From the cell containing the given text, extract its center point as [X, Y] coordinate. 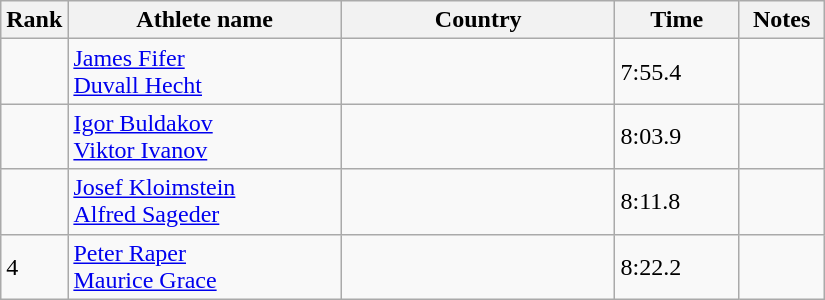
8:22.2 [677, 266]
8:03.9 [677, 136]
James FiferDuvall Hecht [205, 72]
Rank [34, 20]
Josef KloimsteinAlfred Sageder [205, 202]
4 [34, 266]
Igor BuldakovViktor Ivanov [205, 136]
Country [478, 20]
7:55.4 [677, 72]
Peter RaperMaurice Grace [205, 266]
8:11.8 [677, 202]
Notes [782, 20]
Athlete name [205, 20]
Time [677, 20]
